Pinpoint the cell where the given text exists, returning its (x, y) midpoint coordinate. 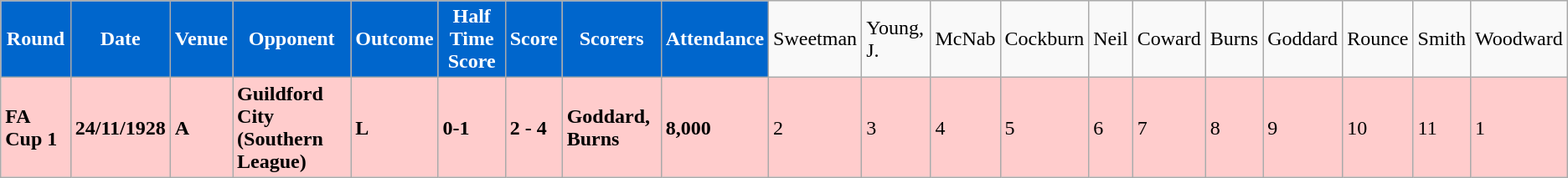
Attendance (714, 39)
Guildford City (Southern League) (291, 127)
8 (1234, 127)
Score (534, 39)
2 (816, 127)
FA Cup 1 (35, 127)
Smith (1442, 39)
10 (1378, 127)
Rounce (1378, 39)
24/11/1928 (121, 127)
7 (1169, 127)
8,000 (714, 127)
Burns (1234, 39)
Venue (201, 39)
Coward (1169, 39)
Young, J. (896, 39)
Scorers (611, 39)
Half Time Score (472, 39)
Goddard, Burns (611, 127)
4 (965, 127)
3 (896, 127)
Opponent (291, 39)
Goddard (1303, 39)
5 (1044, 127)
L (395, 127)
0-1 (472, 127)
Neil (1111, 39)
1 (1519, 127)
Date (121, 39)
Cockburn (1044, 39)
Woodward (1519, 39)
Outcome (395, 39)
McNab (965, 39)
A (201, 127)
2 - 4 (534, 127)
11 (1442, 127)
6 (1111, 127)
Sweetman (816, 39)
Round (35, 39)
9 (1303, 127)
